Return the [x, y] coordinate for the center point of the cell that contains the specified text.  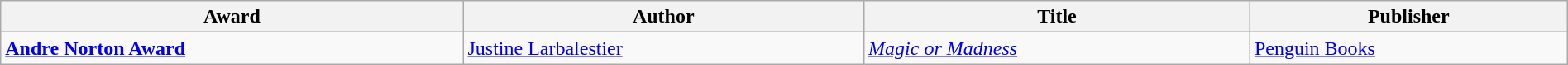
Award [232, 17]
Andre Norton Award [232, 48]
Magic or Madness [1057, 48]
Title [1057, 17]
Justine Larbalestier [663, 48]
Publisher [1408, 17]
Author [663, 17]
Penguin Books [1408, 48]
